Output the (X, Y) coordinate of the center of the cell containing the given text.  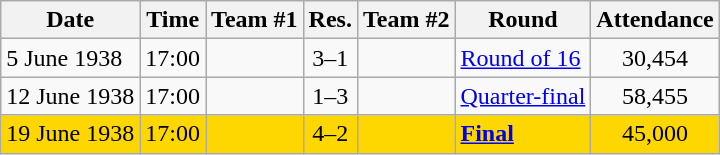
Final (523, 134)
12 June 1938 (70, 96)
45,000 (655, 134)
Quarter-final (523, 96)
Time (173, 20)
30,454 (655, 58)
4–2 (330, 134)
5 June 1938 (70, 58)
Attendance (655, 20)
58,455 (655, 96)
Round of 16 (523, 58)
19 June 1938 (70, 134)
Round (523, 20)
Team #2 (406, 20)
Team #1 (255, 20)
Res. (330, 20)
3–1 (330, 58)
1–3 (330, 96)
Date (70, 20)
